Provide the (x, y) coordinate of the cell's center where the given text is located.  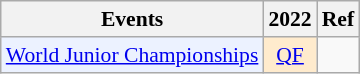
2022 (290, 19)
Ref (338, 19)
Events (132, 19)
QF (290, 55)
World Junior Championships (132, 55)
